For the text-containing cell, return its midpoint in (X, Y) coordinate format. 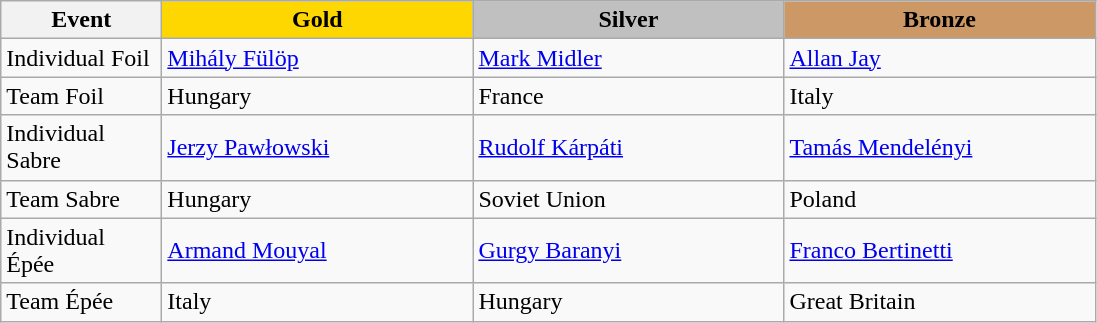
Great Britain (940, 302)
Individual Épée (82, 250)
Allan Jay (940, 58)
Gurgy Baranyi (628, 250)
Team Sabre (82, 199)
Tamás Mendelényi (940, 148)
Gold (318, 20)
Individual Foil (82, 58)
Mihály Fülöp (318, 58)
Bronze (940, 20)
Armand Mouyal (318, 250)
Event (82, 20)
Franco Bertinetti (940, 250)
Rudolf Kárpáti (628, 148)
Jerzy Pawłowski (318, 148)
Mark Midler (628, 58)
Soviet Union (628, 199)
Individual Sabre (82, 148)
Team Foil (82, 96)
Team Épée (82, 302)
France (628, 96)
Silver (628, 20)
Poland (940, 199)
